Return (X, Y) of the center of cell containing provided text 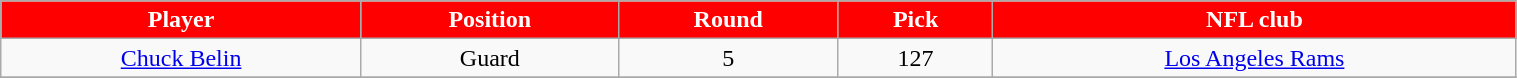
Los Angeles Rams (1254, 58)
NFL club (1254, 20)
Player (182, 20)
Chuck Belin (182, 58)
127 (915, 58)
Guard (490, 58)
Pick (915, 20)
Position (490, 20)
Round (728, 20)
5 (728, 58)
